Detect which cell encompasses the target text, then output its (x, y) center coordinate. 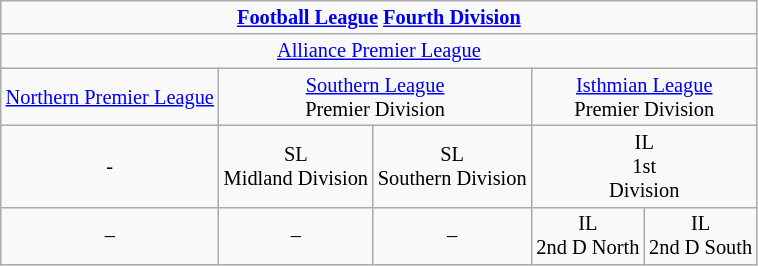
IL1stDivision (644, 166)
Football League Fourth Division (379, 17)
Isthmian LeaguePremier Division (644, 97)
- (110, 166)
IL2nd D North (588, 236)
SLSouthern Division (452, 166)
SLMidland Division (296, 166)
Alliance Premier League (379, 51)
IL2nd D South (700, 236)
Northern Premier League (110, 97)
Southern LeaguePremier Division (376, 97)
